Search for the cell housing the specified text and yield its [x, y] center coordinate. 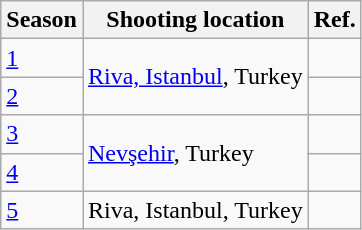
5 [42, 210]
Ref. [334, 20]
1 [42, 58]
Season [42, 20]
Nevşehir, Turkey [195, 153]
3 [42, 134]
Shooting location [195, 20]
4 [42, 172]
2 [42, 96]
